Detect which cell encompasses the target text, then output its [x, y] center coordinate. 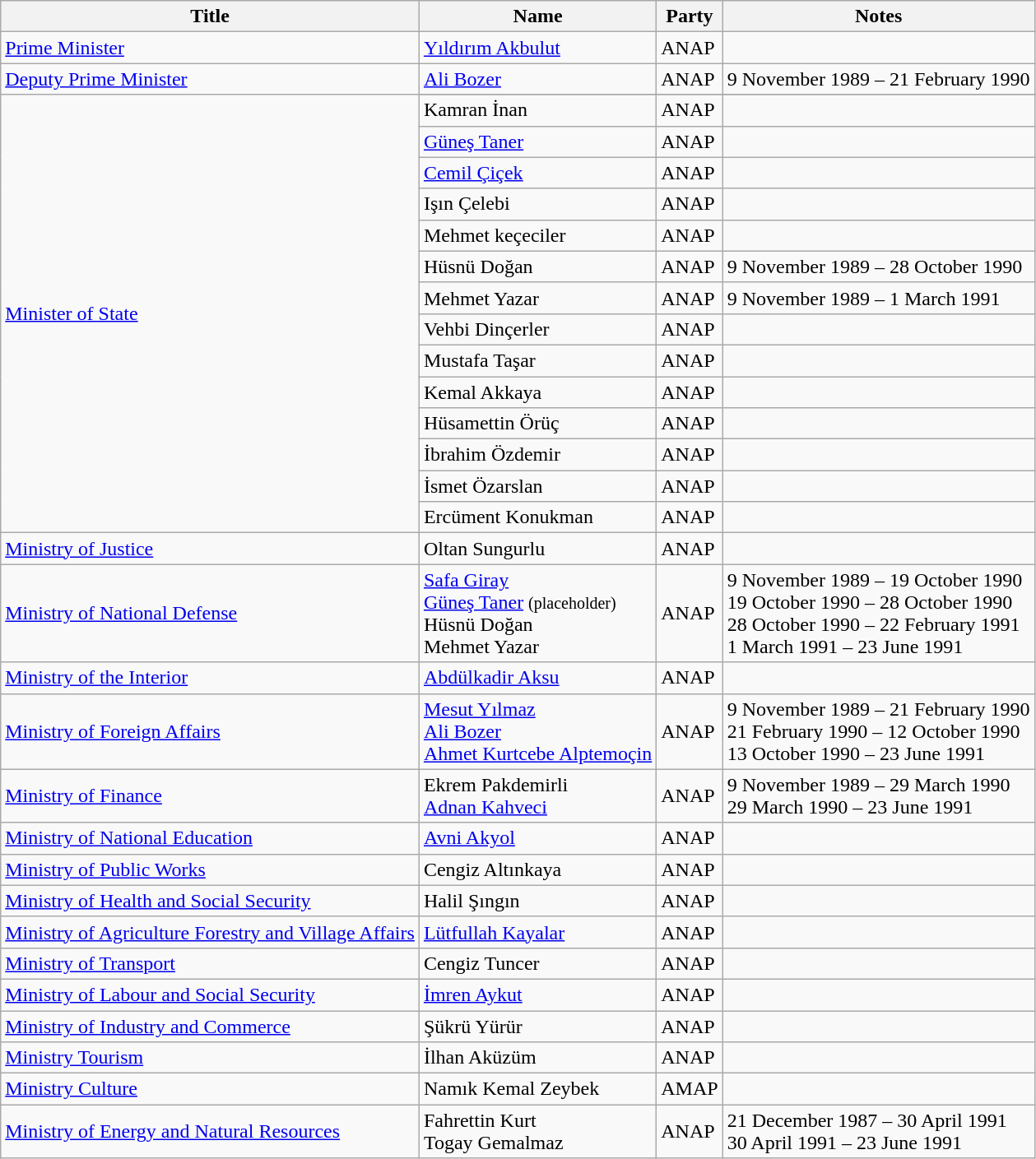
Ministry of Agriculture Forestry and Village Affairs [211, 932]
Cengiz Altınkaya [537, 869]
İlhan Aküzüm [537, 1058]
Işın Çelebi [537, 204]
Halil Şıngın [537, 901]
Ministry Culture [211, 1089]
Abdülkadir Aksu [537, 678]
Ministry of Labour and Social Security [211, 994]
Ministry of Transport [211, 963]
9 November 1989 – 19 October 1990 19 October 1990 – 28 October 1990 28 October 1990 – 22 February 1991 1 March 1991 – 23 June 1991 [879, 614]
Notes [879, 16]
Minister of State [211, 314]
Avni Akyol [537, 838]
Prime Minister [211, 48]
Ministry of Energy and Natural Resources [211, 1132]
Hüsamettin Örüç [537, 424]
İsmet Özarslan [537, 486]
9 November 1989 – 21 February 1990 [879, 79]
Şükrü Yürür [537, 1026]
Namık Kemal Zeybek [537, 1089]
Ministry of Foreign Affairs [211, 731]
İbrahim Özdemir [537, 455]
Name [537, 16]
Ministry of Health and Social Security [211, 901]
Hüsnü Doğan [537, 267]
9 November 1989 – 29 March 199029 March 1990 – 23 June 1991 [879, 796]
Safa GirayGüneş Taner (placeholder)Hüsnü DoğanMehmet Yazar [537, 614]
Güneş Taner [537, 141]
Ministry of Public Works [211, 869]
Ministry of National Defense [211, 614]
Fahrettin KurtTogay Gemalmaz [537, 1132]
9 November 1989 – 21 February 199021 February 1990 – 12 October 199013 October 1990 – 23 June 1991 [879, 731]
Deputy Prime Minister [211, 79]
Kemal Akkaya [537, 392]
Oltan Sungurlu [537, 549]
9 November 1989 – 28 October 1990 [879, 267]
Ali Bozer [537, 79]
Mehmet Yazar [537, 298]
Ministry Tourism [211, 1058]
Ministry of National Education [211, 838]
Ercüment Konukman [537, 517]
Cengiz Tuncer [537, 963]
AMAP [690, 1089]
Yıldırım Akbulut [537, 48]
Ministry of the Interior [211, 678]
Mustafa Taşar [537, 360]
21 December 1987 – 30 April 199130 April 1991 – 23 June 1991 [879, 1132]
Mehmet keçeciler [537, 235]
Kamran İnan [537, 110]
Title [211, 16]
Ekrem PakdemirliAdnan Kahveci [537, 796]
Cemil Çiçek [537, 173]
Vehbi Dinçerler [537, 329]
İmren Aykut [537, 994]
Mesut YılmazAli BozerAhmet Kurtcebe Alptemoçin [537, 731]
Ministry of Finance [211, 796]
9 November 1989 – 1 March 1991 [879, 298]
Lütfullah Kayalar [537, 932]
Ministry of Justice [211, 549]
Party [690, 16]
Ministry of Industry and Commerce [211, 1026]
